Output the [x, y] coordinate of the center of the cell containing the given text.  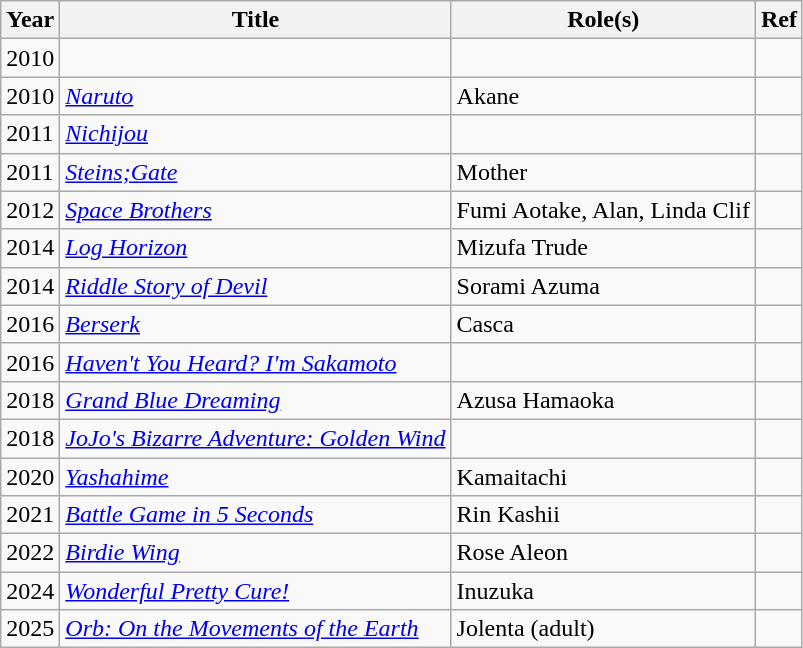
Inuzuka [603, 591]
Orb: On the Movements of the Earth [256, 629]
Space Brothers [256, 210]
Role(s) [603, 20]
Riddle Story of Devil [256, 286]
2012 [30, 210]
Battle Game in 5 Seconds [256, 515]
Mizufa Trude [603, 248]
Year [30, 20]
2024 [30, 591]
2025 [30, 629]
Fumi Aotake, Alan, Linda Clif [603, 210]
Birdie Wing [256, 553]
Ref [778, 20]
Akane [603, 96]
Wonderful Pretty Cure! [256, 591]
Sorami Azuma [603, 286]
JoJo's Bizarre Adventure: Golden Wind [256, 438]
Grand Blue Dreaming [256, 400]
Steins;Gate [256, 172]
Log Horizon [256, 248]
Haven't You Heard? I'm Sakamoto [256, 362]
Kamaitachi [603, 477]
2021 [30, 515]
Jolenta (adult) [603, 629]
Berserk [256, 324]
Title [256, 20]
Azusa Hamaoka [603, 400]
Mother [603, 172]
Naruto [256, 96]
Rose Aleon [603, 553]
Rin Kashii [603, 515]
Casca [603, 324]
2022 [30, 553]
Yashahime [256, 477]
2020 [30, 477]
Nichijou [256, 134]
